Scan for the cell matching the given text and deliver its [x, y] coordinate at center. 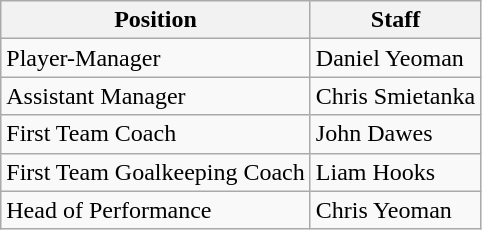
Assistant Manager [156, 96]
Position [156, 20]
Head of Performance [156, 210]
First Team Goalkeeping Coach [156, 172]
Chris Smietanka [395, 96]
John Dawes [395, 134]
Player-Manager [156, 58]
Daniel Yeoman [395, 58]
Liam Hooks [395, 172]
Staff [395, 20]
First Team Coach [156, 134]
Chris Yeoman [395, 210]
